Search for the cell housing the specified text and yield its [x, y] center coordinate. 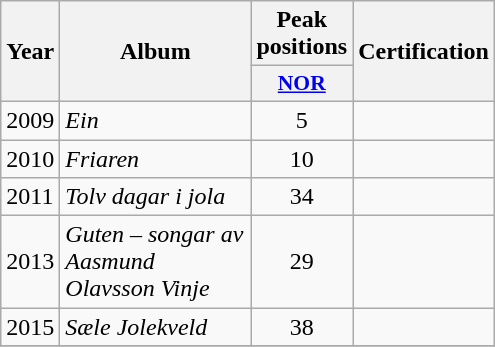
Year [30, 52]
5 [302, 120]
2009 [30, 120]
2011 [30, 197]
10 [302, 159]
38 [302, 327]
Peak positions [302, 34]
Certification [424, 52]
Sæle Jolekveld [156, 327]
Friaren [156, 159]
29 [302, 262]
NOR [302, 84]
2010 [30, 159]
2013 [30, 262]
Tolv dagar i jola [156, 197]
34 [302, 197]
Ein [156, 120]
Album [156, 52]
2015 [30, 327]
Guten – songar av Aasmund Olavsson Vinje [156, 262]
